Return (X, Y) of the center of cell containing provided text 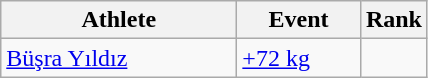
Event (299, 20)
Athlete (119, 20)
Rank (394, 20)
Büşra Yıldız (119, 58)
+72 kg (299, 58)
